Return [X, Y] of the center of cell containing provided text 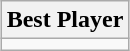
Best Player [65, 20]
